Locate the cell with the specified text and output its (x, y) center coordinate. 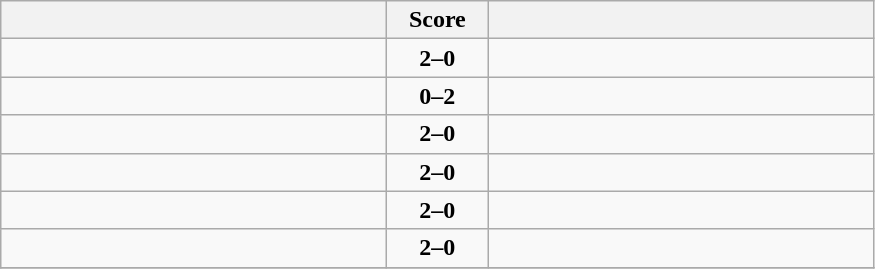
0–2 (438, 96)
Score (438, 20)
